Find where the given text appears and provide that cell's center as [x, y] coordinate. 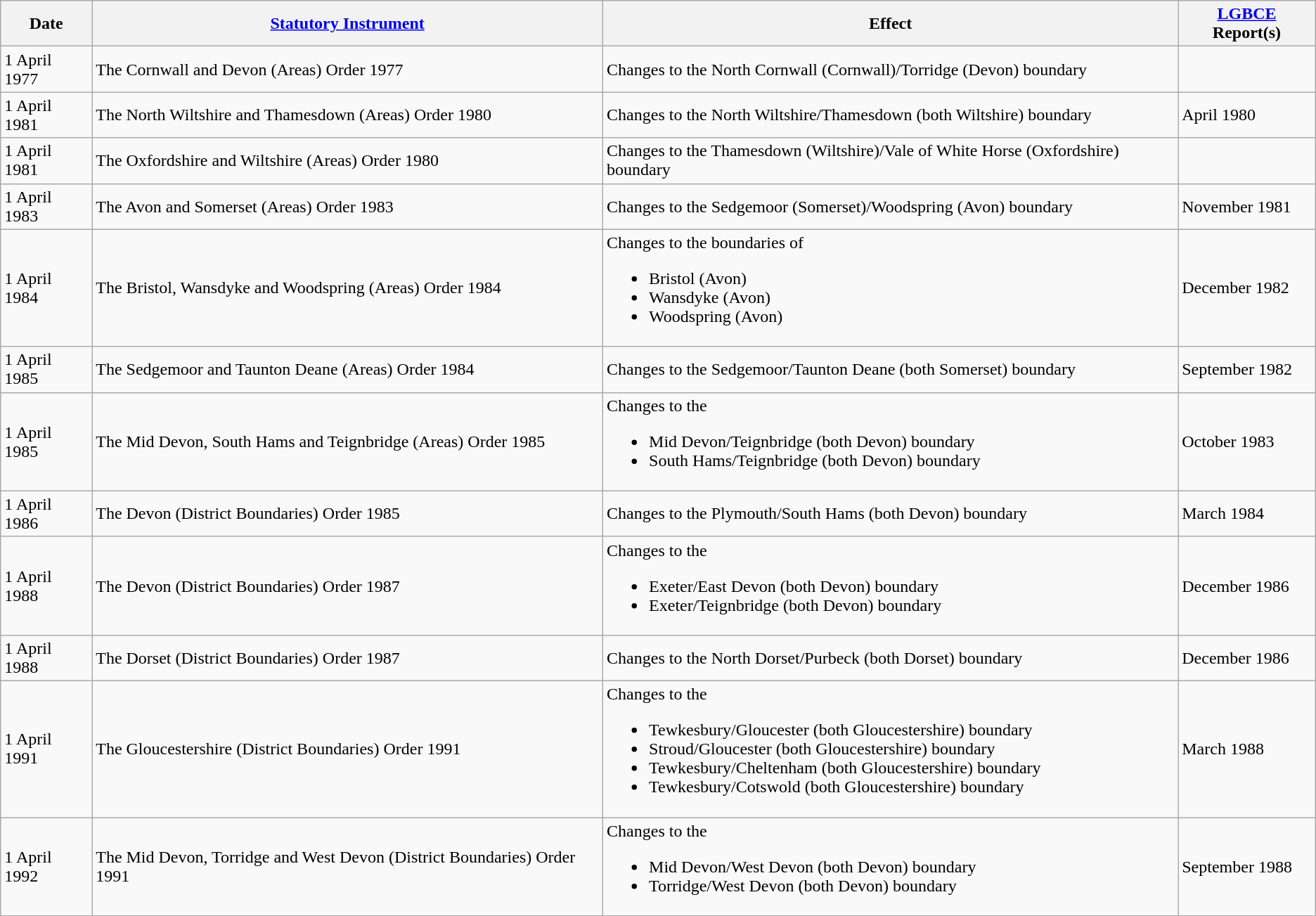
Date [46, 24]
Changes to the Plymouth/South Hams (both Devon) boundary [891, 513]
Changes to theMid Devon/Teignbridge (both Devon) boundarySouth Hams/Teignbridge (both Devon) boundary [891, 441]
The Mid Devon, Torridge and West Devon (District Boundaries) Order 1991 [347, 866]
September 1988 [1247, 866]
The Sedgemoor and Taunton Deane (Areas) Order 1984 [347, 370]
Changes to the Sedgemoor/Taunton Deane (both Somerset) boundary [891, 370]
The Devon (District Boundaries) Order 1987 [347, 586]
Changes to the Thamesdown (Wiltshire)/Vale of White Horse (Oxfordshire) boundary [891, 160]
LGBCE Report(s) [1247, 24]
1 April 1986 [46, 513]
1 April 1992 [46, 866]
Changes to the North Wiltshire/Thamesdown (both Wiltshire) boundary [891, 115]
The North Wiltshire and Thamesdown (Areas) Order 1980 [347, 115]
Changes to theExeter/East Devon (both Devon) boundaryExeter/Teignbridge (both Devon) boundary [891, 586]
The Oxfordshire and Wiltshire (Areas) Order 1980 [347, 160]
The Mid Devon, South Hams and Teignbridge (Areas) Order 1985 [347, 441]
The Cornwall and Devon (Areas) Order 1977 [347, 69]
Changes to theMid Devon/West Devon (both Devon) boundaryTorridge/West Devon (both Devon) boundary [891, 866]
Effect [891, 24]
Changes to the North Dorset/Purbeck (both Dorset) boundary [891, 658]
Changes to the Sedgemoor (Somerset)/Woodspring (Avon) boundary [891, 207]
September 1982 [1247, 370]
November 1981 [1247, 207]
1 April 1977 [46, 69]
Changes to the North Cornwall (Cornwall)/Torridge (Devon) boundary [891, 69]
April 1980 [1247, 115]
October 1983 [1247, 441]
The Dorset (District Boundaries) Order 1987 [347, 658]
The Gloucestershire (District Boundaries) Order 1991 [347, 749]
December 1982 [1247, 288]
The Bristol, Wansdyke and Woodspring (Areas) Order 1984 [347, 288]
March 1984 [1247, 513]
March 1988 [1247, 749]
1 April 1991 [46, 749]
1 April 1984 [46, 288]
Statutory Instrument [347, 24]
The Avon and Somerset (Areas) Order 1983 [347, 207]
The Devon (District Boundaries) Order 1985 [347, 513]
Changes to the boundaries ofBristol (Avon)Wansdyke (Avon)Woodspring (Avon) [891, 288]
1 April 1983 [46, 207]
